For the text-containing cell, return its midpoint in [X, Y] coordinate format. 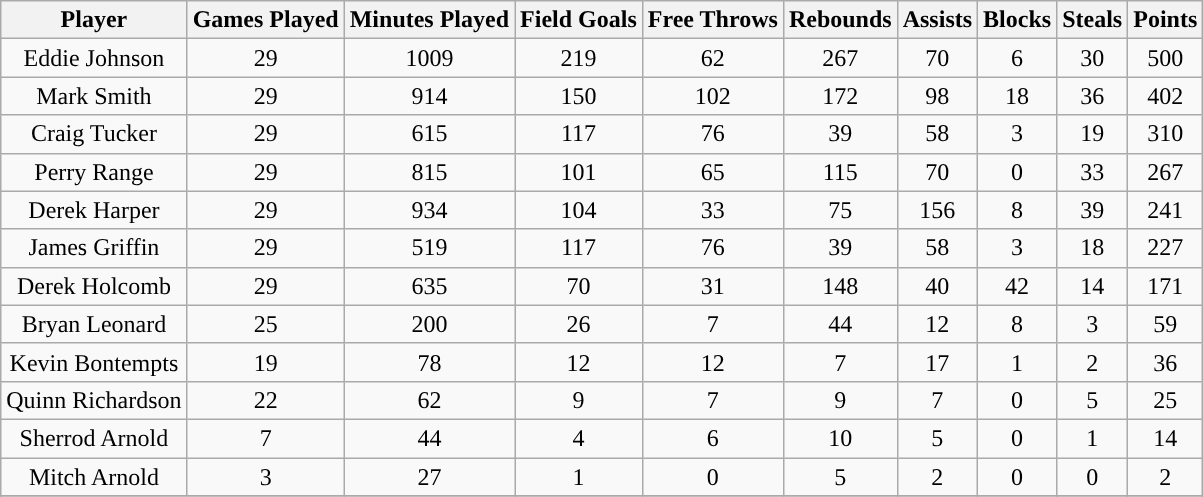
934 [429, 210]
150 [579, 96]
10 [840, 438]
500 [1166, 58]
115 [840, 172]
102 [712, 96]
27 [429, 477]
200 [429, 324]
Mitch Arnold [94, 477]
Rebounds [840, 20]
James Griffin [94, 248]
40 [937, 286]
Field Goals [579, 20]
Kevin Bontempts [94, 362]
59 [1166, 324]
104 [579, 210]
22 [266, 400]
Assists [937, 20]
Perry Range [94, 172]
1009 [429, 58]
171 [1166, 286]
Player [94, 20]
227 [1166, 248]
219 [579, 58]
635 [429, 286]
65 [712, 172]
26 [579, 324]
Bryan Leonard [94, 324]
75 [840, 210]
310 [1166, 134]
4 [579, 438]
31 [712, 286]
78 [429, 362]
402 [1166, 96]
Derek Harper [94, 210]
Derek Holcomb [94, 286]
Steals [1092, 20]
Quinn Richardson [94, 400]
Sherrod Arnold [94, 438]
172 [840, 96]
98 [937, 96]
156 [937, 210]
815 [429, 172]
42 [1018, 286]
101 [579, 172]
241 [1166, 210]
519 [429, 248]
Minutes Played [429, 20]
30 [1092, 58]
Free Throws [712, 20]
914 [429, 96]
Mark Smith [94, 96]
148 [840, 286]
Eddie Johnson [94, 58]
615 [429, 134]
Points [1166, 20]
Games Played [266, 20]
17 [937, 362]
Craig Tucker [94, 134]
Blocks [1018, 20]
